Detect which cell encompasses the target text, then output its (x, y) center coordinate. 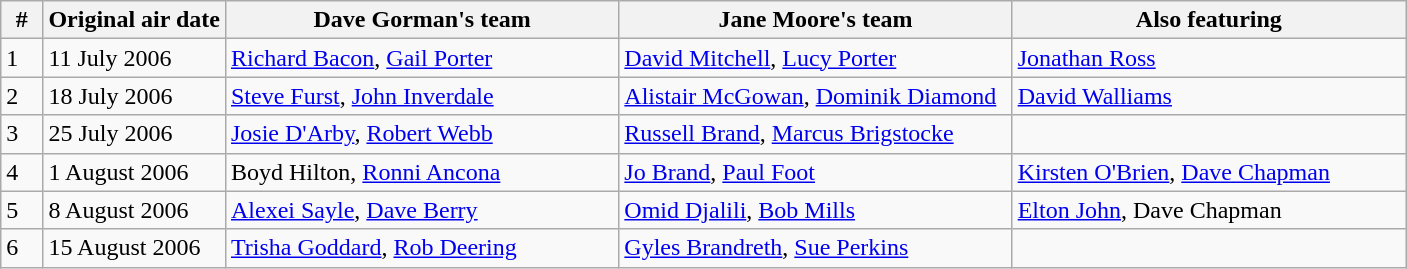
Jo Brand, Paul Foot (816, 172)
3 (22, 134)
Josie D'Arby, Robert Webb (422, 134)
18 July 2006 (134, 96)
11 July 2006 (134, 58)
Alexei Sayle, Dave Berry (422, 210)
Trisha Goddard, Rob Deering (422, 248)
Jonathan Ross (1208, 58)
2 (22, 96)
Gyles Brandreth, Sue Perkins (816, 248)
5 (22, 210)
1 August 2006 (134, 172)
Steve Furst, John Inverdale (422, 96)
Also featuring (1208, 20)
Richard Bacon, Gail Porter (422, 58)
Dave Gorman's team (422, 20)
4 (22, 172)
Omid Djalili, Bob Mills (816, 210)
6 (22, 248)
David Walliams (1208, 96)
Kirsten O'Brien, Dave Chapman (1208, 172)
1 (22, 58)
8 August 2006 (134, 210)
Alistair McGowan, Dominik Diamond (816, 96)
# (22, 20)
25 July 2006 (134, 134)
Boyd Hilton, Ronni Ancona (422, 172)
Russell Brand, Marcus Brigstocke (816, 134)
15 August 2006 (134, 248)
Original air date (134, 20)
Jane Moore's team (816, 20)
David Mitchell, Lucy Porter (816, 58)
Elton John, Dave Chapman (1208, 210)
